For the text-containing cell, return its midpoint in [x, y] coordinate format. 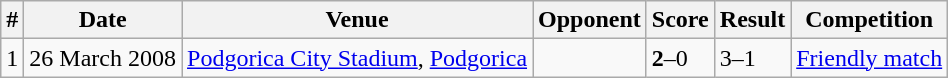
Friendly match [870, 58]
Result [752, 20]
Date [103, 20]
2–0 [680, 58]
Podgorica City Stadium, Podgorica [358, 58]
26 March 2008 [103, 58]
Competition [870, 20]
# [12, 20]
Venue [358, 20]
Opponent [590, 20]
Score [680, 20]
1 [12, 58]
3–1 [752, 58]
